Output the (X, Y) coordinate of the center of the cell containing the given text.  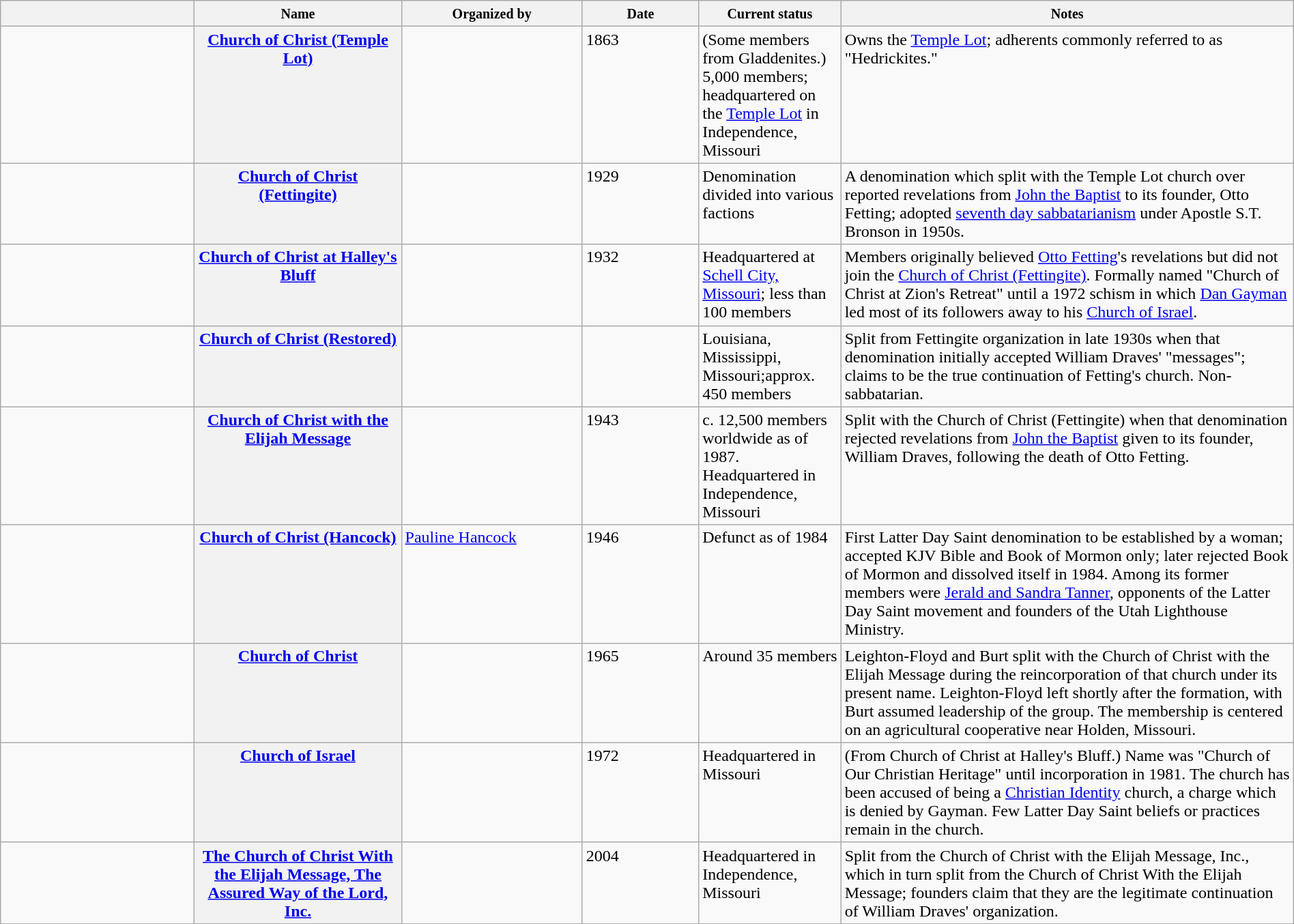
Church of Christ at Halley's Bluff (298, 285)
Headquartered in Missouri (770, 792)
1946 (640, 584)
Church of Israel (298, 792)
1972 (640, 792)
Defunct as of 1984 (770, 584)
Church of Christ (Restored) (298, 366)
1965 (640, 693)
c. 12,500 members worldwide as of 1987. Headquartered in Independence, Missouri (770, 465)
Church of Christ (Hancock) (298, 584)
1929 (640, 203)
Pauline Hancock (491, 584)
Headquartered in Independence, Missouri (770, 883)
The Church of Christ With the Elijah Message, The Assured Way of the Lord, Inc. (298, 883)
Organized by (491, 14)
Around 35 members (770, 693)
1863 (640, 95)
Louisiana, Mississippi, Missouri;approx. 450 members (770, 366)
Church of Christ (Temple Lot) (298, 95)
(Some members from Gladdenites.) 5,000 members; headquartered on the Temple Lot in Independence, Missouri (770, 95)
Name (298, 14)
Denomination divided into various factions (770, 203)
Church of Christ with the Elijah Message (298, 465)
Headquartered at Schell City, Missouri; less than 100 members (770, 285)
Date (640, 14)
2004 (640, 883)
Church of Christ (298, 693)
Current status (770, 14)
Notes (1067, 14)
1943 (640, 465)
Church of Christ (Fettingite) (298, 203)
Owns the Temple Lot; adherents commonly referred to as "Hedrickites." (1067, 95)
1932 (640, 285)
